Search for the cell housing the specified text and yield its (x, y) center coordinate. 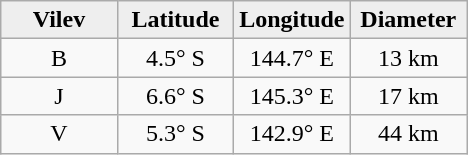
Longitude (292, 20)
J (59, 96)
V (59, 134)
Vilev (59, 20)
6.6° S (175, 96)
145.3° E (292, 96)
13 km (408, 58)
142.9° E (292, 134)
144.7° E (292, 58)
Diameter (408, 20)
Latitude (175, 20)
4.5° S (175, 58)
5.3° S (175, 134)
44 km (408, 134)
17 km (408, 96)
B (59, 58)
